From the cell containing the given text, extract its center point as (x, y) coordinate. 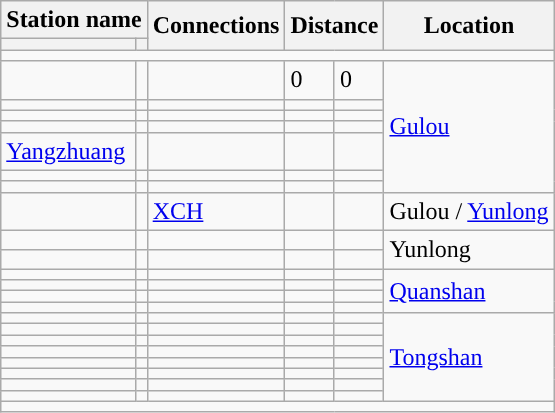
Gulou (469, 126)
Tongshan (469, 357)
Yunlong (469, 249)
XCH (216, 211)
Distance (334, 26)
Yangzhuang (68, 151)
Location (469, 26)
Station name (74, 20)
Quanshan (469, 290)
Connections (216, 26)
Gulou / Yunlong (469, 211)
